Return the [x, y] coordinate for the center point of the cell that contains the specified text.  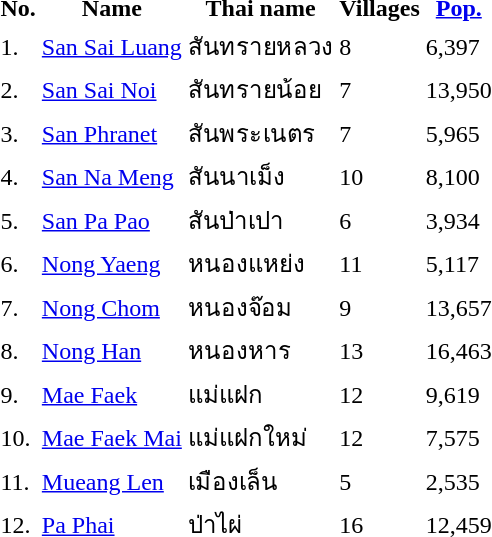
San Phranet [112, 133]
แม่แฝก [260, 394]
Mae Faek Mai [112, 438]
สันนาเม็ง [260, 176]
หนองจ๊อม [260, 307]
Nong Han [112, 350]
San Sai Noi [112, 90]
9 [380, 307]
สันป่าเปา [260, 220]
Mae Faek [112, 394]
13 [380, 350]
San Sai Luang [112, 46]
สันทรายน้อย [260, 90]
สันทรายหลวง [260, 46]
Mueang Len [112, 481]
สันพระเนตร [260, 133]
6 [380, 220]
San Na Meng [112, 176]
San Pa Pao [112, 220]
Nong Yaeng [112, 264]
10 [380, 176]
8 [380, 46]
หนองหาร [260, 350]
11 [380, 264]
แม่แฝกใหม่ [260, 438]
เมืองเล็น [260, 481]
Nong Chom [112, 307]
5 [380, 481]
หนองแหย่ง [260, 264]
